Pinpoint the cell where the given text exists, returning its [x, y] midpoint coordinate. 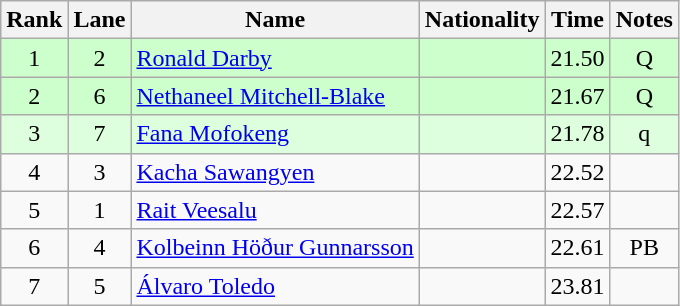
Rank [34, 20]
Kacha Sawangyen [275, 172]
Notes [644, 20]
21.50 [578, 58]
22.57 [578, 210]
q [644, 134]
Lane [100, 20]
23.81 [578, 286]
Time [578, 20]
Nationality [482, 20]
Ronald Darby [275, 58]
Name [275, 20]
PB [644, 248]
22.52 [578, 172]
Kolbeinn Höður Gunnarsson [275, 248]
Fana Mofokeng [275, 134]
Nethaneel Mitchell-Blake [275, 96]
21.67 [578, 96]
Rait Veesalu [275, 210]
Álvaro Toledo [275, 286]
22.61 [578, 248]
21.78 [578, 134]
